From the cell containing the given text, extract its center point as [x, y] coordinate. 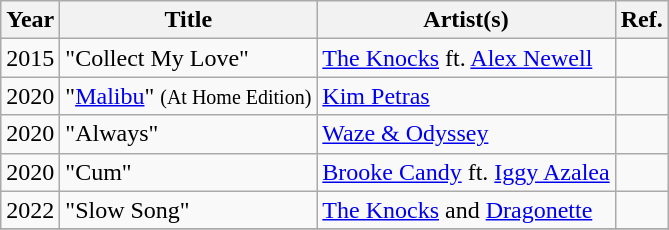
2015 [30, 58]
Kim Petras [466, 96]
"Collect My Love" [188, 58]
Year [30, 20]
Brooke Candy ft. Iggy Azalea [466, 172]
The Knocks ft. Alex Newell [466, 58]
"Always" [188, 134]
"Slow Song" [188, 210]
Waze & Odyssey [466, 134]
"Malibu" (At Home Edition) [188, 96]
Title [188, 20]
2022 [30, 210]
"Cum" [188, 172]
Ref. [642, 20]
Artist(s) [466, 20]
The Knocks and Dragonette [466, 210]
